Locate the cell with the specified text and output its [X, Y] center coordinate. 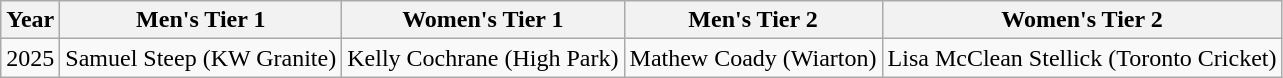
Kelly Cochrane (High Park) [483, 58]
Lisa McClean Stellick (Toronto Cricket) [1082, 58]
Men's Tier 1 [201, 20]
Women's Tier 2 [1082, 20]
Men's Tier 2 [753, 20]
Year [30, 20]
Samuel Steep (KW Granite) [201, 58]
Women's Tier 1 [483, 20]
Mathew Coady (Wiarton) [753, 58]
2025 [30, 58]
